Locate the cell with the specified text and output its (X, Y) center coordinate. 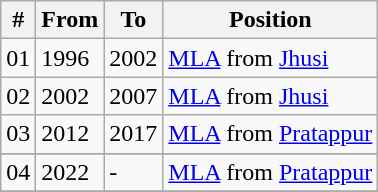
02 (18, 96)
2012 (70, 134)
03 (18, 134)
2022 (70, 172)
04 (18, 172)
01 (18, 58)
- (134, 172)
2017 (134, 134)
Position (270, 20)
1996 (70, 58)
# (18, 20)
2007 (134, 96)
From (70, 20)
To (134, 20)
